Pinpoint the cell where the given text exists, returning its [x, y] midpoint coordinate. 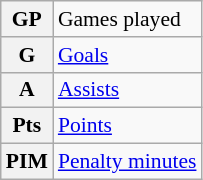
GP [27, 19]
A [27, 90]
Penalty minutes [128, 162]
PIM [27, 162]
Goals [128, 55]
Pts [27, 126]
Games played [128, 19]
G [27, 55]
Points [128, 126]
Assists [128, 90]
